Locate the cell with the specified text and output its (X, Y) center coordinate. 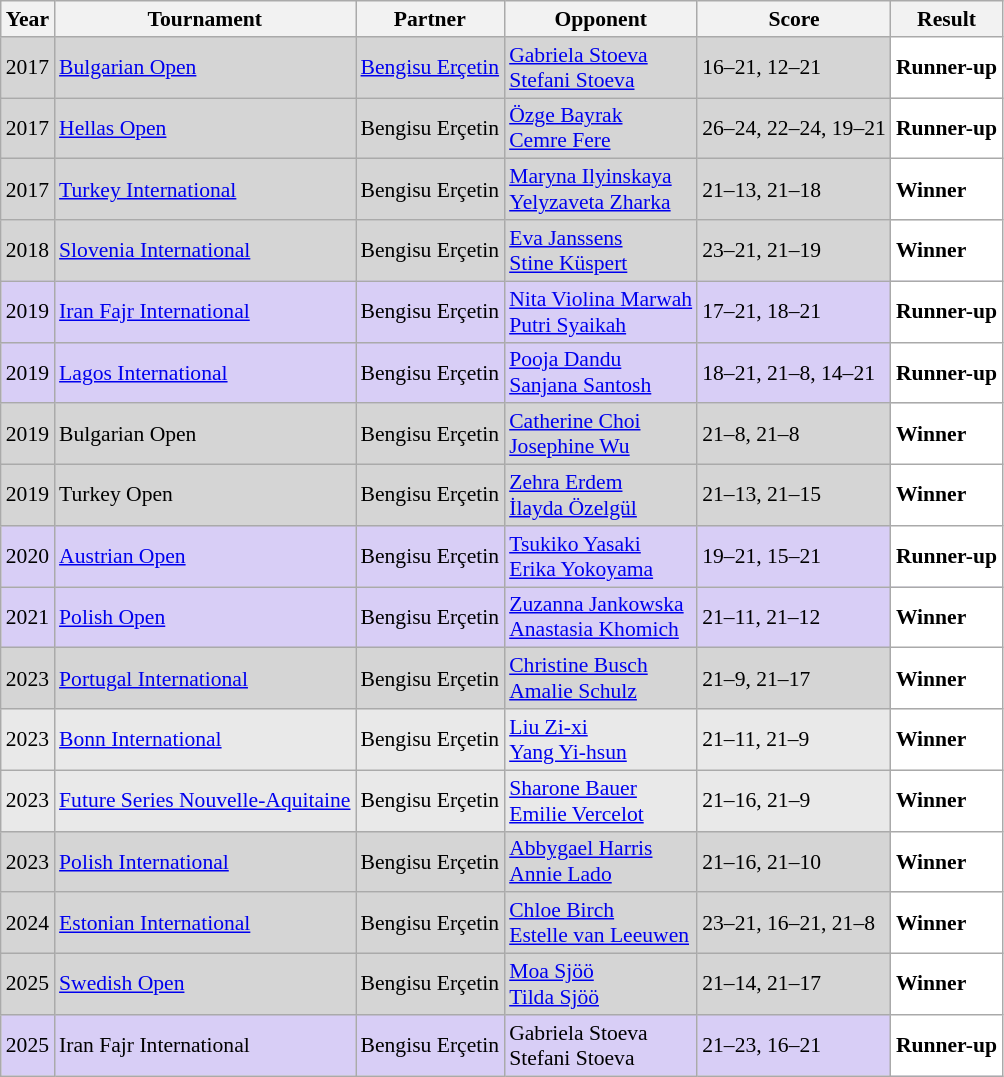
21–16, 21–10 (794, 862)
Future Series Nouvelle-Aquitaine (204, 800)
Nita Violina Marwah Putri Syaikah (600, 312)
18–21, 21–8, 14–21 (794, 372)
19–21, 15–21 (794, 556)
2020 (28, 556)
Opponent (600, 19)
23–21, 21–19 (794, 250)
Moa Sjöö Tilda Sjöö (600, 984)
Slovenia International (204, 250)
Result (946, 19)
Abbygael Harris Annie Lado (600, 862)
21–16, 21–9 (794, 800)
Zuzanna Jankowska Anastasia Khomich (600, 618)
21–8, 21–8 (794, 434)
Turkey Open (204, 496)
2018 (28, 250)
Maryna Ilyinskaya Yelyzaveta Zharka (600, 190)
Polish International (204, 862)
Eva Janssens Stine Küspert (600, 250)
Lagos International (204, 372)
21–13, 21–15 (794, 496)
21–11, 21–12 (794, 618)
Portugal International (204, 678)
23–21, 16–21, 21–8 (794, 924)
21–14, 21–17 (794, 984)
Liu Zi-xi Yang Yi-hsun (600, 740)
16–21, 12–21 (794, 68)
Sharone Bauer Emilie Vercelot (600, 800)
Partner (430, 19)
Score (794, 19)
21–13, 21–18 (794, 190)
2024 (28, 924)
Swedish Open (204, 984)
21–23, 16–21 (794, 1046)
Austrian Open (204, 556)
Bonn International (204, 740)
Polish Open (204, 618)
Pooja Dandu Sanjana Santosh (600, 372)
Tsukiko Yasaki Erika Yokoyama (600, 556)
Year (28, 19)
Chloe Birch Estelle van Leeuwen (600, 924)
21–11, 21–9 (794, 740)
17–21, 18–21 (794, 312)
Estonian International (204, 924)
2021 (28, 618)
Zehra Erdem İlayda Özelgül (600, 496)
Hellas Open (204, 128)
26–24, 22–24, 19–21 (794, 128)
21–9, 21–17 (794, 678)
Özge Bayrak Cemre Fere (600, 128)
Christine Busch Amalie Schulz (600, 678)
Tournament (204, 19)
Catherine Choi Josephine Wu (600, 434)
Turkey International (204, 190)
